For the text-containing cell, return its midpoint in [x, y] coordinate format. 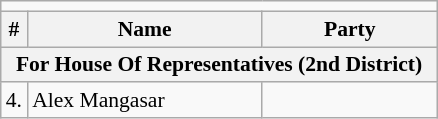
For House Of Representatives (2nd District) [220, 65]
4. [14, 101]
Name [144, 29]
Alex Mangasar [144, 101]
Party [350, 29]
# [14, 29]
